Locate the cell with the specified text and output its (X, Y) center coordinate. 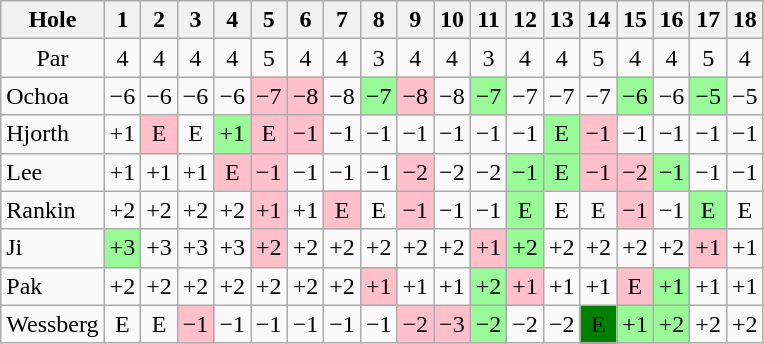
Ji (52, 248)
15 (636, 20)
14 (598, 20)
2 (160, 20)
Pak (52, 286)
16 (672, 20)
11 (488, 20)
10 (452, 20)
8 (378, 20)
13 (562, 20)
Hole (52, 20)
18 (744, 20)
Wessberg (52, 324)
12 (526, 20)
6 (306, 20)
Lee (52, 172)
17 (708, 20)
Rankin (52, 210)
1 (122, 20)
Hjorth (52, 134)
9 (416, 20)
−3 (452, 324)
Ochoa (52, 96)
7 (342, 20)
Par (52, 58)
